From the cell containing the given text, extract its center point as [X, Y] coordinate. 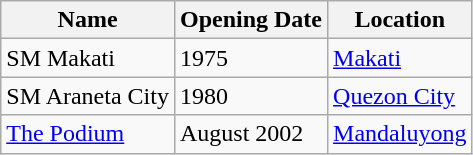
Makati [400, 58]
SM Araneta City [88, 96]
Name [88, 20]
SM Makati [88, 58]
1975 [250, 58]
August 2002 [250, 134]
Quezon City [400, 96]
Location [400, 20]
1980 [250, 96]
The Podium [88, 134]
Mandaluyong [400, 134]
Opening Date [250, 20]
